Capture the cell that displays the provided text and extract its (x, y) central coordinate. 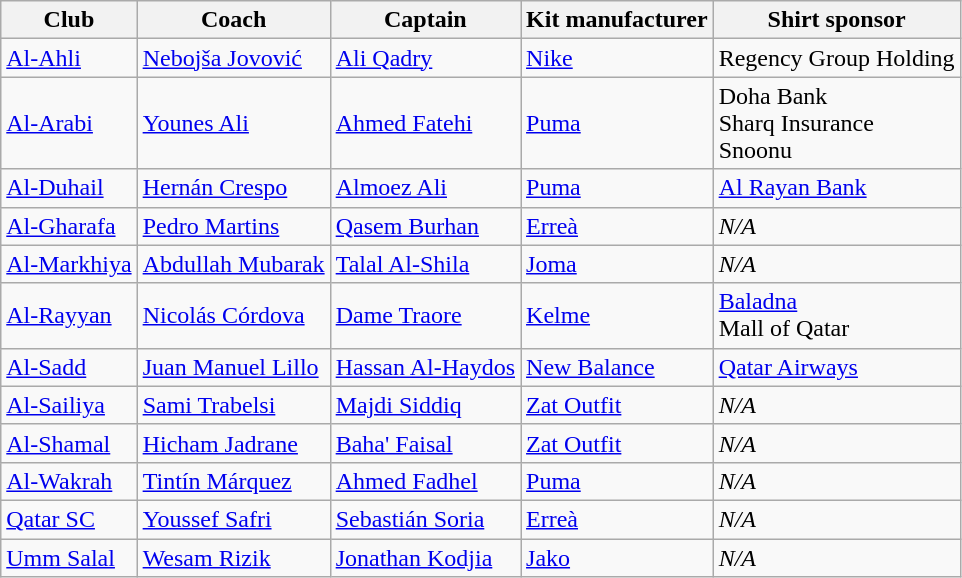
Al-Markhiya (69, 264)
Baha' Faisal (425, 443)
Sami Trabelsi (234, 405)
BaladnaMall of Qatar (836, 316)
Captain (425, 20)
Almoez Ali (425, 188)
Juan Manuel Lillo (234, 367)
New Balance (618, 367)
Ali Qadry (425, 58)
Regency Group Holding (836, 58)
Al-Arabi (69, 123)
Jonathan Kodjia (425, 557)
Club (69, 20)
Al-Rayyan (69, 316)
Youssef Safri (234, 519)
Kit manufacturer (618, 20)
Doha BankSharq InsuranceSnoonu (836, 123)
Kelme (618, 316)
Ahmed Fadhel (425, 481)
Hassan Al-Haydos (425, 367)
Tintín Márquez (234, 481)
Abdullah Mubarak (234, 264)
Al-Shamal (69, 443)
Pedro Martins (234, 226)
Al Rayan Bank (836, 188)
Hicham Jadrane (234, 443)
Qasem Burhan (425, 226)
Nebojša Jovović (234, 58)
Nike (618, 58)
Coach (234, 20)
Majdi Siddiq (425, 405)
Hernán Crespo (234, 188)
Talal Al-Shila (425, 264)
Dame Traore (425, 316)
Al-Wakrah (69, 481)
Qatar SC (69, 519)
Al-Ahli (69, 58)
Ahmed Fatehi (425, 123)
Qatar Airways (836, 367)
Jako (618, 557)
Al-Duhail (69, 188)
Sebastián Soria (425, 519)
Al-Sailiya (69, 405)
Wesam Rizik (234, 557)
Nicolás Córdova (234, 316)
Shirt sponsor (836, 20)
Younes Ali (234, 123)
Joma (618, 264)
Al-Sadd (69, 367)
Umm Salal (69, 557)
Al-Gharafa (69, 226)
